Locate the cell with the specified text and output its (X, Y) center coordinate. 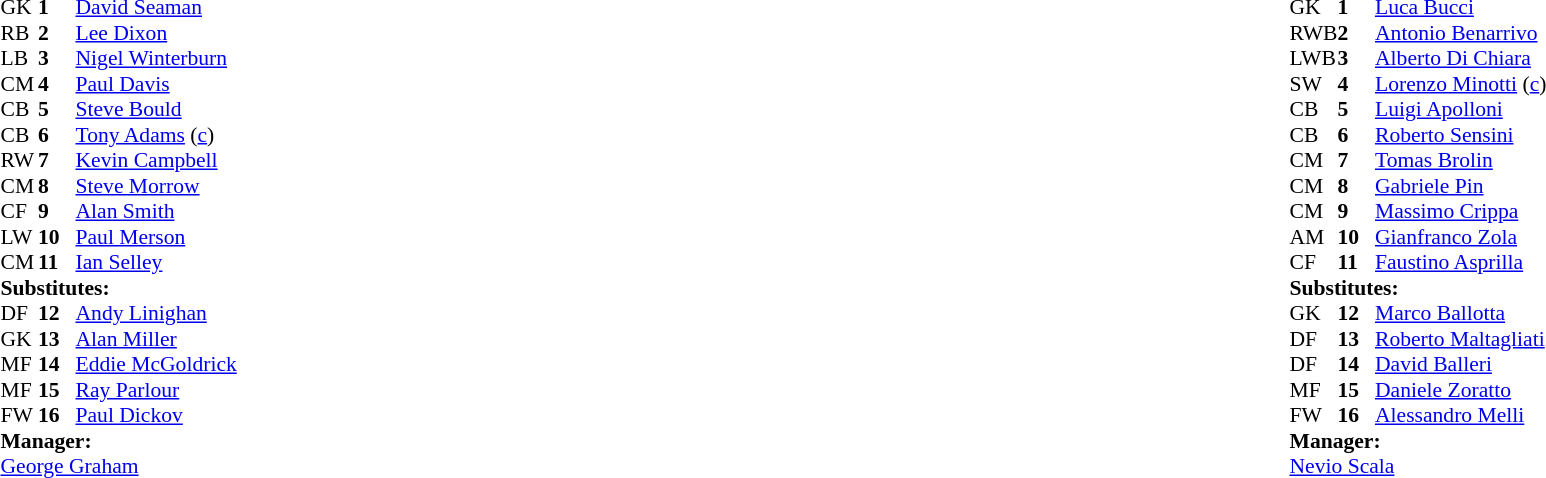
Nigel Winterburn (156, 59)
Faustino Asprilla (1460, 263)
Kevin Campbell (156, 161)
LB (19, 59)
Lorenzo Minotti (c) (1460, 84)
Roberto Maltagliati (1460, 339)
Gabriele Pin (1460, 186)
Steve Morrow (156, 186)
RW (19, 161)
Massimo Crippa (1460, 211)
RWB (1314, 33)
Substitutes: (118, 288)
LW (19, 237)
SW (1314, 84)
David Balleri (1460, 365)
Paul Merson (156, 237)
Paul Dickov (156, 415)
Roberto Sensini (1460, 135)
AM (1314, 237)
Ian Selley (156, 263)
Steve Bould (156, 109)
Alan Smith (156, 211)
Alessandro Melli (1460, 415)
Antonio Benarrivo (1460, 33)
Lee Dixon (156, 33)
Tomas Brolin (1460, 161)
Tony Adams (c) (156, 135)
RB (19, 33)
Andy Linighan (156, 313)
Paul Davis (156, 84)
Gianfranco Zola (1460, 237)
Alan Miller (156, 339)
Ray Parlour (156, 390)
Manager: (118, 441)
Luigi Apolloni (1460, 109)
Eddie McGoldrick (156, 365)
Daniele Zoratto (1460, 390)
Marco Ballotta (1460, 313)
Alberto Di Chiara (1460, 59)
LWB (1314, 59)
